Extract the (x, y) coordinate from the center of the cell holding the provided text.  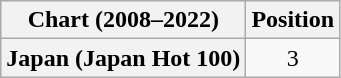
Chart (2008–2022) (124, 20)
Position (293, 20)
3 (293, 58)
Japan (Japan Hot 100) (124, 58)
